Return [X, Y] of the center of cell containing provided text 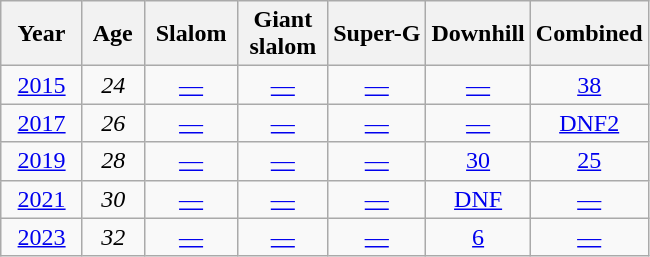
24 [113, 85]
25 [589, 161]
26 [113, 123]
28 [113, 161]
Combined [589, 34]
Super-G [377, 34]
2021 [42, 199]
DNF [478, 199]
2017 [42, 123]
32 [113, 237]
2019 [42, 161]
Age [113, 34]
38 [589, 85]
Giant slalom [283, 34]
2023 [42, 237]
6 [478, 237]
DNF2 [589, 123]
Slalom [191, 34]
Downhill [478, 34]
2015 [42, 85]
Year [42, 34]
